Determine the (x, y) coordinate at the center of the cell enclosing the given text.  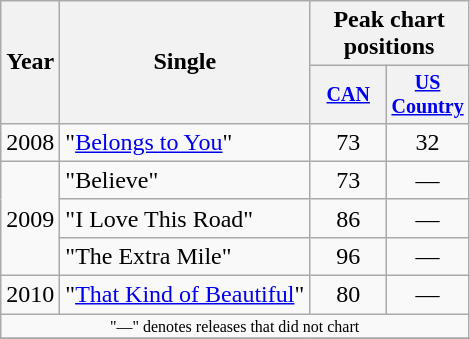
"I Love This Road" (185, 218)
"—" denotes releases that did not chart (235, 326)
2009 (30, 218)
CAN (348, 94)
32 (428, 142)
"That Kind of Beautiful" (185, 295)
"Belongs to You" (185, 142)
Year (30, 62)
2008 (30, 142)
"The Extra Mile" (185, 256)
86 (348, 218)
US Country (428, 94)
Single (185, 62)
96 (348, 256)
2010 (30, 295)
"Believe" (185, 180)
80 (348, 295)
Peak chartpositions (390, 34)
